Extract the [x, y] coordinate from the center of the cell holding the provided text.  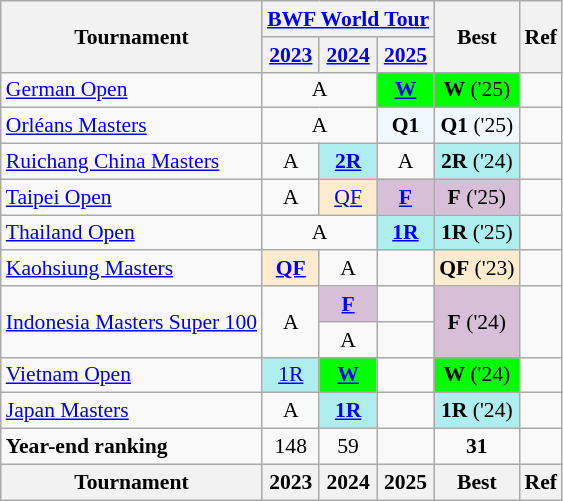
Year-end ranking [132, 447]
Q1 [406, 126]
2R [348, 162]
German Open [132, 90]
F ('24) [476, 322]
Japan Masters [132, 411]
QF ('23) [476, 269]
1R ('24) [476, 411]
Q1 ('25) [476, 126]
1R ('25) [476, 233]
Kaohsiung Masters [132, 269]
Vietnam Open [132, 375]
Orléans Masters [132, 126]
Thailand Open [132, 233]
2R ('24) [476, 162]
31 [476, 447]
Taipei Open [132, 197]
W ('25) [476, 90]
W ('24) [476, 375]
148 [290, 447]
Indonesia Masters Super 100 [132, 322]
F ('25) [476, 197]
Ruichang China Masters [132, 162]
59 [348, 447]
BWF World Tour [348, 19]
